Detect which cell encompasses the target text, then output its [x, y] center coordinate. 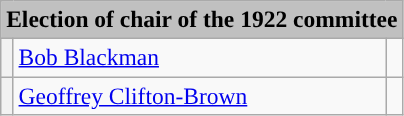
Election of chair of the 1922 committee [202, 19]
Bob Blackman [200, 57]
Geoffrey Clifton-Brown [200, 95]
